Scan for the cell matching the given text and deliver its (X, Y) coordinate at center. 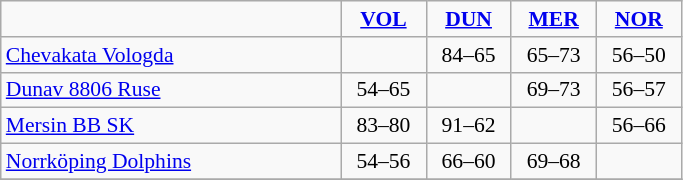
91–62 (468, 126)
84–65 (468, 55)
Mersin BB SK (171, 126)
66–60 (468, 162)
VOL (384, 19)
54–65 (384, 90)
Dunav 8806 Ruse (171, 90)
83–80 (384, 126)
Norrköping Dolphins (171, 162)
MER (554, 19)
56–57 (638, 90)
65–73 (554, 55)
DUN (468, 19)
69–68 (554, 162)
56–50 (638, 55)
54–56 (384, 162)
Chevakata Vologda (171, 55)
NOR (638, 19)
69–73 (554, 90)
56–66 (638, 126)
